Detect which cell encompasses the target text, then output its [x, y] center coordinate. 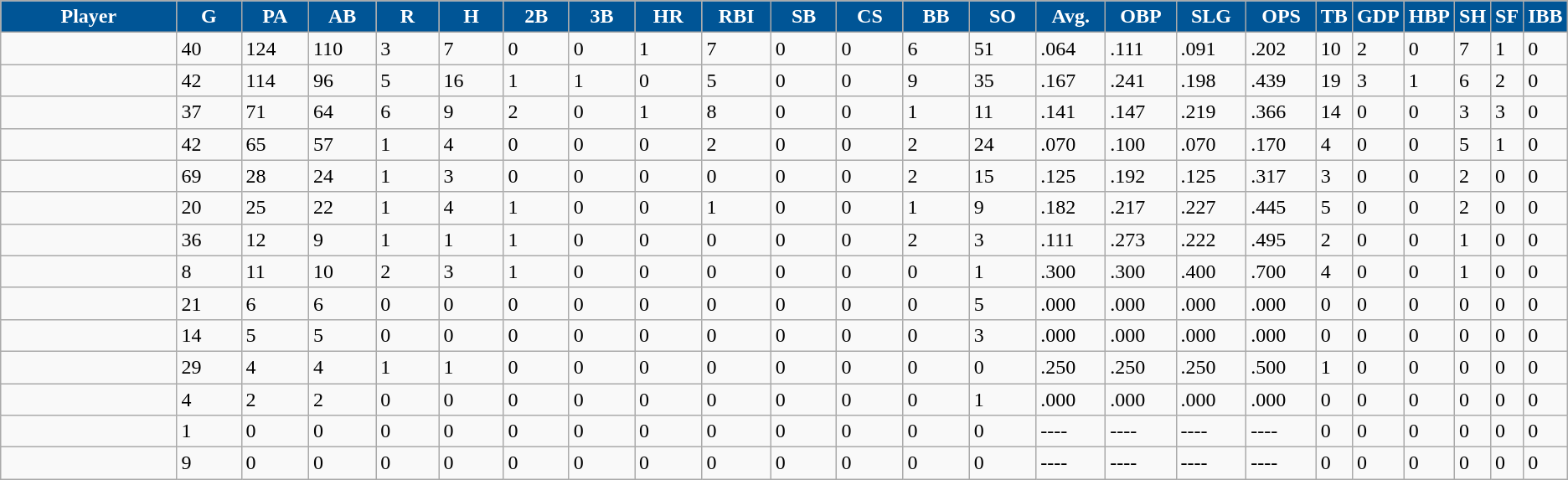
.222 [1211, 240]
SB [804, 17]
2B [536, 17]
SF [1508, 17]
CS [869, 17]
.091 [1211, 49]
19 [1333, 80]
16 [471, 80]
12 [275, 240]
.100 [1141, 144]
124 [275, 49]
.219 [1211, 112]
IBB [1546, 17]
29 [209, 367]
.198 [1211, 80]
.317 [1282, 176]
SH [1473, 17]
.147 [1141, 112]
HR [668, 17]
35 [1002, 80]
OBP [1141, 17]
.217 [1141, 208]
.495 [1282, 240]
28 [275, 176]
.241 [1141, 80]
.366 [1282, 112]
R [407, 17]
64 [342, 112]
22 [342, 208]
.273 [1141, 240]
.202 [1282, 49]
69 [209, 176]
.192 [1141, 176]
HBP [1429, 17]
.170 [1282, 144]
114 [275, 80]
.182 [1070, 208]
25 [275, 208]
.445 [1282, 208]
RBI [736, 17]
AB [342, 17]
.064 [1070, 49]
GDP [1378, 17]
.400 [1211, 271]
40 [209, 49]
71 [275, 112]
BB [936, 17]
37 [209, 112]
96 [342, 80]
.700 [1282, 271]
Player [89, 17]
Avg. [1070, 17]
3B [601, 17]
SLG [1211, 17]
51 [1002, 49]
36 [209, 240]
.141 [1070, 112]
110 [342, 49]
.167 [1070, 80]
SO [1002, 17]
20 [209, 208]
PA [275, 17]
21 [209, 303]
G [209, 17]
.500 [1282, 367]
H [471, 17]
TB [1333, 17]
.439 [1282, 80]
57 [342, 144]
.227 [1211, 208]
15 [1002, 176]
OPS [1282, 17]
65 [275, 144]
